Return the [x, y] coordinate for the center point of the cell that contains the specified text.  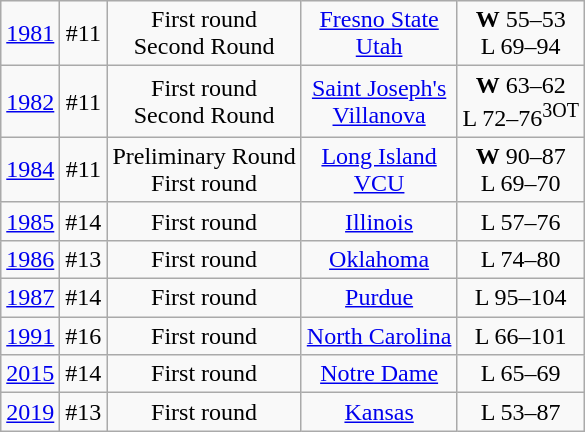
W 90–87L 69–70 [521, 170]
1987 [30, 298]
1986 [30, 259]
1981 [30, 34]
Purdue [379, 298]
W 55–53L 69–94 [521, 34]
L 66–101 [521, 336]
1985 [30, 221]
1984 [30, 170]
L 95–104 [521, 298]
Oklahoma [379, 259]
Long IslandVCU [379, 170]
L 65–69 [521, 374]
2015 [30, 374]
#16 [84, 336]
1991 [30, 336]
Saint Joseph'sVillanova [379, 102]
Preliminary RoundFirst round [204, 170]
W 63–62L 72–763OT [521, 102]
Fresno StateUtah [379, 34]
Kansas [379, 412]
North Carolina [379, 336]
Illinois [379, 221]
1982 [30, 102]
L 57–76 [521, 221]
2019 [30, 412]
L 74–80 [521, 259]
L 53–87 [521, 412]
Notre Dame [379, 374]
